Identify which cell holds the provided text, then report its [x, y] central coordinate. 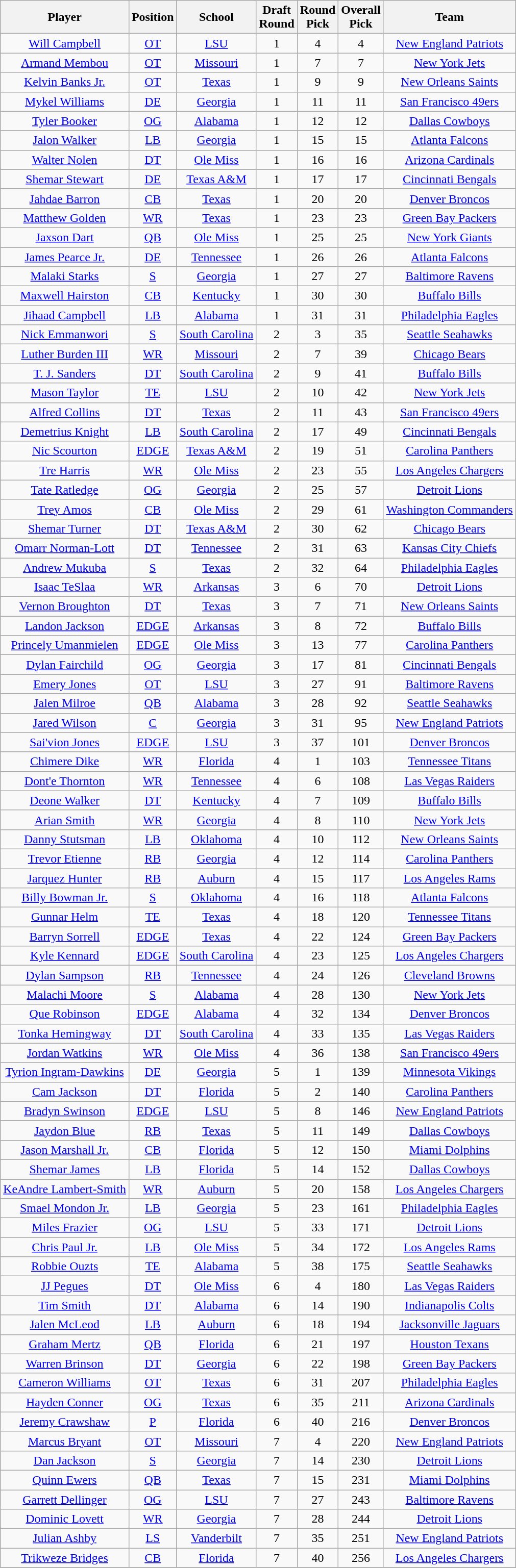
42 [361, 393]
36 [317, 1053]
161 [361, 1208]
Jaydon Blue [65, 1130]
Jared Wilson [65, 723]
109 [361, 800]
Jordan Watkins [65, 1053]
Tyrion Ingram-Dawkins [65, 1072]
Cam Jackson [65, 1092]
108 [361, 781]
Alfred Collins [65, 412]
James Pearce Jr. [65, 257]
150 [361, 1150]
Smael Mondon Jr. [65, 1208]
Landon Jackson [65, 626]
LS [153, 1538]
Que Robinson [65, 1014]
Quinn Ewers [65, 1480]
Walter Nolen [65, 160]
Position [153, 17]
197 [361, 1344]
71 [361, 606]
91 [361, 684]
81 [361, 665]
92 [361, 703]
Trikweze Bridges [65, 1558]
Gunnar Helm [65, 917]
Maxwell Hairston [65, 296]
Kansas City Chiefs [449, 548]
Barryn Sorrell [65, 937]
139 [361, 1072]
77 [361, 645]
Cleveland Browns [449, 975]
Jalen Milroe [65, 703]
125 [361, 956]
114 [361, 858]
Mason Taylor [65, 393]
Shemar Turner [65, 528]
Chris Paul Jr. [65, 1247]
Tre Harris [65, 470]
49 [361, 432]
180 [361, 1286]
211 [361, 1402]
Malaki Starks [65, 276]
175 [361, 1267]
Matthew Golden [65, 218]
216 [361, 1422]
Jason Marshall Jr. [65, 1150]
P [153, 1422]
Tonka Hemingway [65, 1033]
117 [361, 878]
Vernon Broughton [65, 606]
41 [361, 373]
Dan Jackson [65, 1460]
Cameron Williams [65, 1383]
Garrett Dellinger [65, 1499]
New York Giants [449, 237]
103 [361, 762]
OverallPick [361, 17]
39 [361, 354]
DraftRound [277, 17]
Billy Bowman Jr. [65, 898]
Sai'vion Jones [65, 742]
Bradyn Swinson [65, 1111]
194 [361, 1325]
Malachi Moore [65, 995]
Jalen McLeod [65, 1325]
37 [317, 742]
Kyle Kennard [65, 956]
RoundPick [317, 17]
Demetrius Knight [65, 432]
124 [361, 937]
51 [361, 451]
70 [361, 587]
Trey Amos [65, 509]
Jalon Walker [65, 140]
134 [361, 1014]
Omarr Norman-Lott [65, 548]
62 [361, 528]
64 [361, 568]
Jihaad Campbell [65, 315]
72 [361, 626]
Jeremy Crawshaw [65, 1422]
24 [317, 975]
231 [361, 1480]
Player [65, 17]
T. J. Sanders [65, 373]
Dylan Fairchild [65, 665]
61 [361, 509]
19 [317, 451]
126 [361, 975]
Miles Frazier [65, 1228]
149 [361, 1130]
13 [317, 645]
Jaxson Dart [65, 237]
Julian Ashby [65, 1538]
Hayden Conner [65, 1402]
251 [361, 1538]
172 [361, 1247]
158 [361, 1189]
Washington Commanders [449, 509]
230 [361, 1460]
34 [317, 1247]
130 [361, 995]
Vanderbilt [216, 1538]
C [153, 723]
198 [361, 1363]
171 [361, 1228]
Dylan Sampson [65, 975]
110 [361, 820]
Mykel Williams [65, 102]
63 [361, 548]
Jahdae Barron [65, 198]
Indianapolis Colts [449, 1305]
Chimere Dike [65, 762]
256 [361, 1558]
140 [361, 1092]
Will Campbell [65, 43]
Emery Jones [65, 684]
55 [361, 470]
95 [361, 723]
38 [317, 1267]
Isaac TeSlaa [65, 587]
138 [361, 1053]
29 [317, 509]
Team [449, 17]
Dont'e Thornton [65, 781]
146 [361, 1111]
190 [361, 1305]
Armand Membou [65, 63]
School [216, 17]
118 [361, 898]
Kelvin Banks Jr. [65, 82]
43 [361, 412]
57 [361, 490]
Jacksonville Jaguars [449, 1325]
Nick Emmanwori [65, 335]
Arian Smith [65, 820]
Trevor Etienne [65, 858]
Andrew Mukuba [65, 568]
152 [361, 1169]
21 [317, 1344]
JJ Pegues [65, 1286]
Warren Brinson [65, 1363]
Tim Smith [65, 1305]
Jarquez Hunter [65, 878]
Minnesota Vikings [449, 1072]
135 [361, 1033]
Robbie Ouzts [65, 1267]
Princely Umanmielen [65, 645]
Dominic Lovett [65, 1519]
Luther Burden III [65, 354]
101 [361, 742]
KeAndre Lambert-Smith [65, 1189]
Tyler Booker [65, 121]
120 [361, 917]
Shemar Stewart [65, 179]
243 [361, 1499]
Deone Walker [65, 800]
Graham Mertz [65, 1344]
Houston Texans [449, 1344]
Nic Scourton [65, 451]
Marcus Bryant [65, 1441]
Shemar James [65, 1169]
Danny Stutsman [65, 839]
207 [361, 1383]
112 [361, 839]
220 [361, 1441]
244 [361, 1519]
Tate Ratledge [65, 490]
